Locate the cell with the specified text and output its [X, Y] center coordinate. 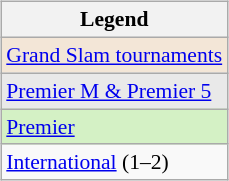
Premier [114, 127]
Grand Slam tournaments [114, 55]
Premier M & Premier 5 [114, 91]
Legend [114, 20]
International (1–2) [114, 162]
